Search for the cell housing the specified text and yield its [x, y] center coordinate. 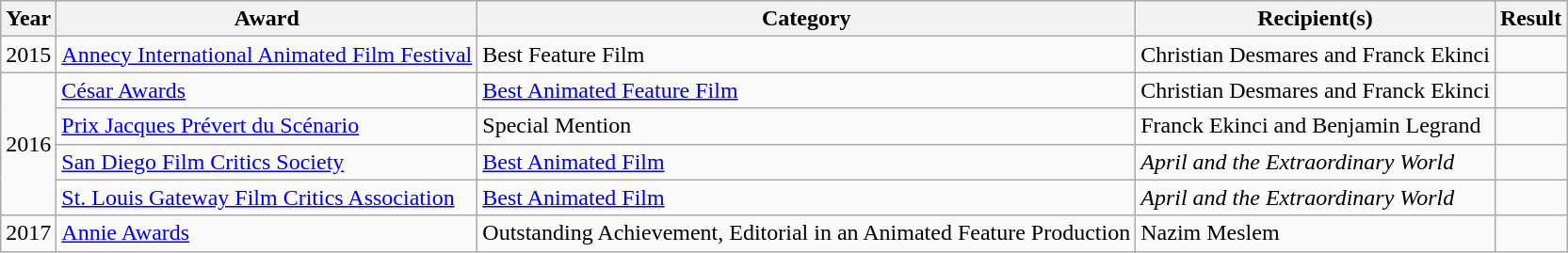
Year [28, 19]
Category [806, 19]
Best Animated Feature Film [806, 90]
Award [267, 19]
Annie Awards [267, 233]
César Awards [267, 90]
Best Feature Film [806, 55]
Nazim Meslem [1316, 233]
Franck Ekinci and Benjamin Legrand [1316, 126]
St. Louis Gateway Film Critics Association [267, 198]
Result [1530, 19]
2016 [28, 144]
2015 [28, 55]
Annecy International Animated Film Festival [267, 55]
Special Mention [806, 126]
Outstanding Achievement, Editorial in an Animated Feature Production [806, 233]
2017 [28, 233]
San Diego Film Critics Society [267, 162]
Recipient(s) [1316, 19]
Prix Jacques Prévert du Scénario [267, 126]
